For the text-containing cell, return its midpoint in (x, y) coordinate format. 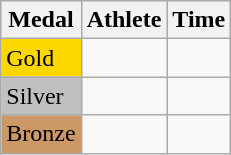
Silver (41, 96)
Gold (41, 58)
Bronze (41, 134)
Time (199, 20)
Medal (41, 20)
Athlete (124, 20)
